Identify which cell holds the provided text, then report its (x, y) central coordinate. 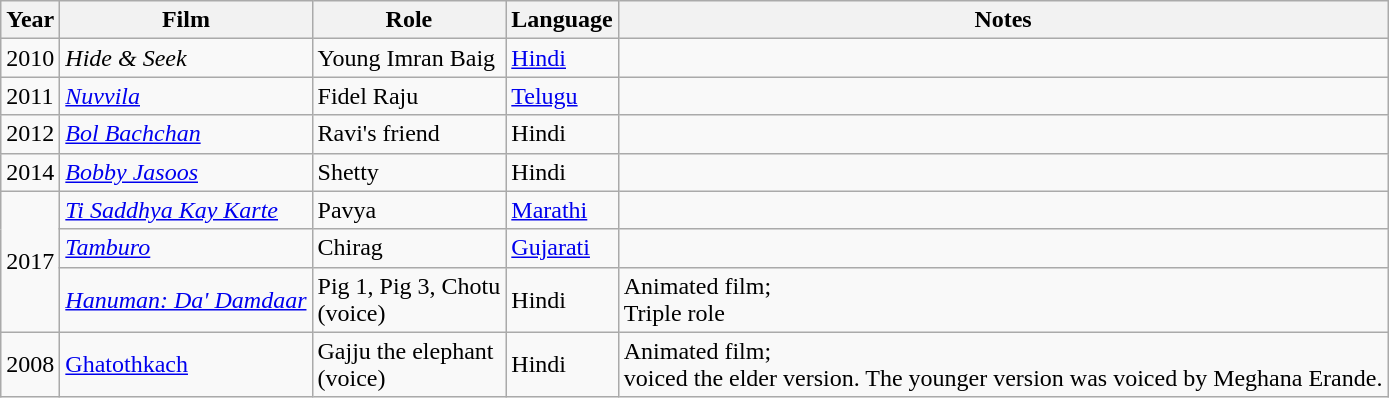
Film (186, 20)
2008 (30, 364)
Marathi (562, 210)
Bobby Jasoos (186, 172)
Bol Bachchan (186, 134)
Gajju the elephant (voice) (409, 364)
2012 (30, 134)
Pig 1, Pig 3, Chotu(voice) (409, 300)
Ravi's friend (409, 134)
Shetty (409, 172)
Pavya (409, 210)
Telugu (562, 96)
Ti Saddhya Kay Karte (186, 210)
Hide & Seek (186, 58)
Hanuman: Da' Damdaar (186, 300)
2010 (30, 58)
Year (30, 20)
Chirag (409, 248)
Nuvvila (186, 96)
Ghatothkach (186, 364)
2017 (30, 262)
Young Imran Baig (409, 58)
Notes (1003, 20)
Animated film; voiced the elder version. The younger version was voiced by Meghana Erande. (1003, 364)
2014 (30, 172)
Fidel Raju (409, 96)
Role (409, 20)
Gujarati (562, 248)
2011 (30, 96)
Animated film;Triple role (1003, 300)
Language (562, 20)
Tamburo (186, 248)
